Extract the (X, Y) coordinate from the center of the cell holding the provided text.  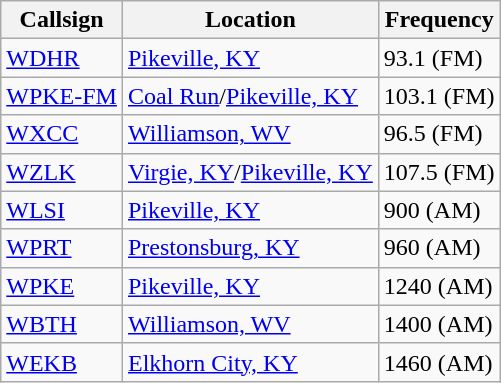
Location (250, 20)
Elkhorn City, KY (250, 362)
1240 (AM) (439, 286)
103.1 (FM) (439, 96)
1400 (AM) (439, 324)
Prestonsburg, KY (250, 248)
Virgie, KY/Pikeville, KY (250, 172)
WDHR (62, 58)
WBTH (62, 324)
WPKE (62, 286)
WPKE-FM (62, 96)
WEKB (62, 362)
Frequency (439, 20)
960 (AM) (439, 248)
107.5 (FM) (439, 172)
900 (AM) (439, 210)
96.5 (FM) (439, 134)
1460 (AM) (439, 362)
WLSI (62, 210)
WXCC (62, 134)
Callsign (62, 20)
93.1 (FM) (439, 58)
Coal Run/Pikeville, KY (250, 96)
WPRT (62, 248)
WZLK (62, 172)
